Find where the given text appears and provide that cell's center as (x, y) coordinate. 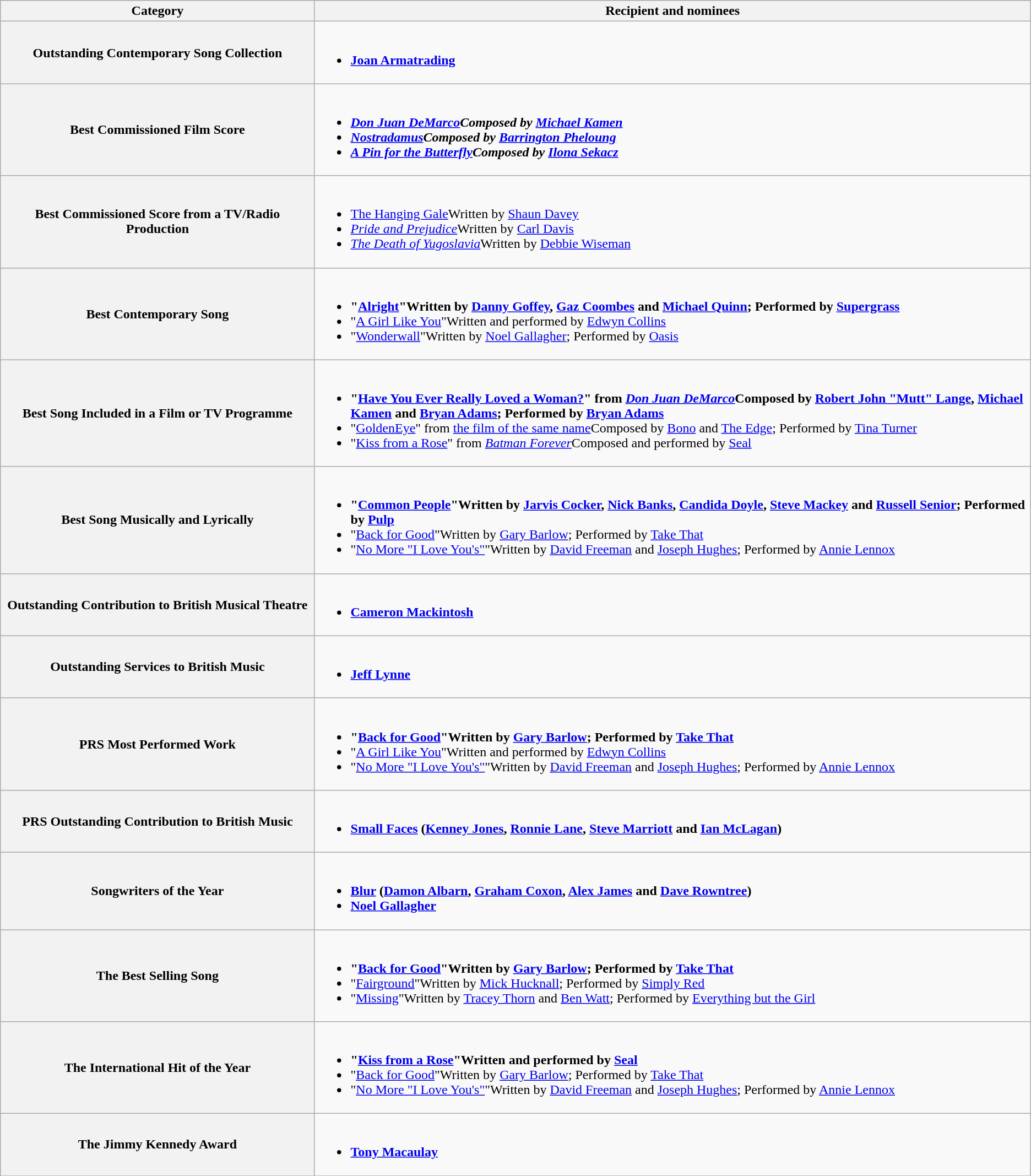
Best Song Included in a Film or TV Programme (158, 413)
Blur (Damon Albarn, Graham Coxon, Alex James and Dave Rowntree)Noel Gallagher (672, 891)
Cameron Mackintosh (672, 605)
The International Hit of the Year (158, 1067)
Outstanding Contribution to British Musical Theatre (158, 605)
Jeff Lynne (672, 666)
Joan Armatrading (672, 53)
Outstanding Services to British Music (158, 666)
Category (158, 11)
Songwriters of the Year (158, 891)
Outstanding Contemporary Song Collection (158, 53)
Best Commissioned Score from a TV/Radio Production (158, 221)
Don Juan DeMarcoComposed by Michael KamenNostradamusComposed by Barrington PheloungA Pin for the ButterflyComposed by Ilona Sekacz (672, 130)
The Hanging GaleWritten by Shaun DaveyPride and PrejudiceWritten by Carl DavisThe Death of YugoslaviaWritten by Debbie Wiseman (672, 221)
Best Contemporary Song (158, 314)
Best Commissioned Film Score (158, 130)
Small Faces (Kenney Jones, Ronnie Lane, Steve Marriott and Ian McLagan) (672, 821)
PRS Outstanding Contribution to British Music (158, 821)
The Jimmy Kennedy Award (158, 1145)
The Best Selling Song (158, 976)
Tony Macaulay (672, 1145)
Recipient and nominees (672, 11)
Best Song Musically and Lyrically (158, 520)
PRS Most Performed Work (158, 744)
